Return (X, Y) of the center of cell containing provided text 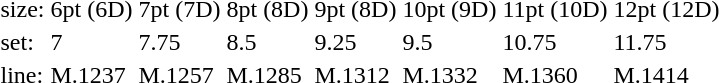
10.75 (555, 42)
7 (92, 42)
9.25 (356, 42)
7.75 (180, 42)
9.5 (450, 42)
8.5 (268, 42)
